Locate the cell with the specified text and output its [X, Y] center coordinate. 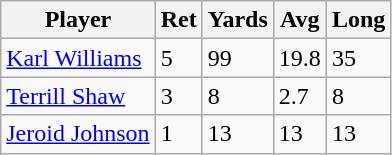
Jeroid Johnson [78, 134]
2.7 [300, 96]
99 [238, 58]
3 [178, 96]
1 [178, 134]
35 [358, 58]
5 [178, 58]
Yards [238, 20]
Karl Williams [78, 58]
Ret [178, 20]
Avg [300, 20]
Terrill Shaw [78, 96]
19.8 [300, 58]
Long [358, 20]
Player [78, 20]
